From the cell containing the given text, extract its center point as [x, y] coordinate. 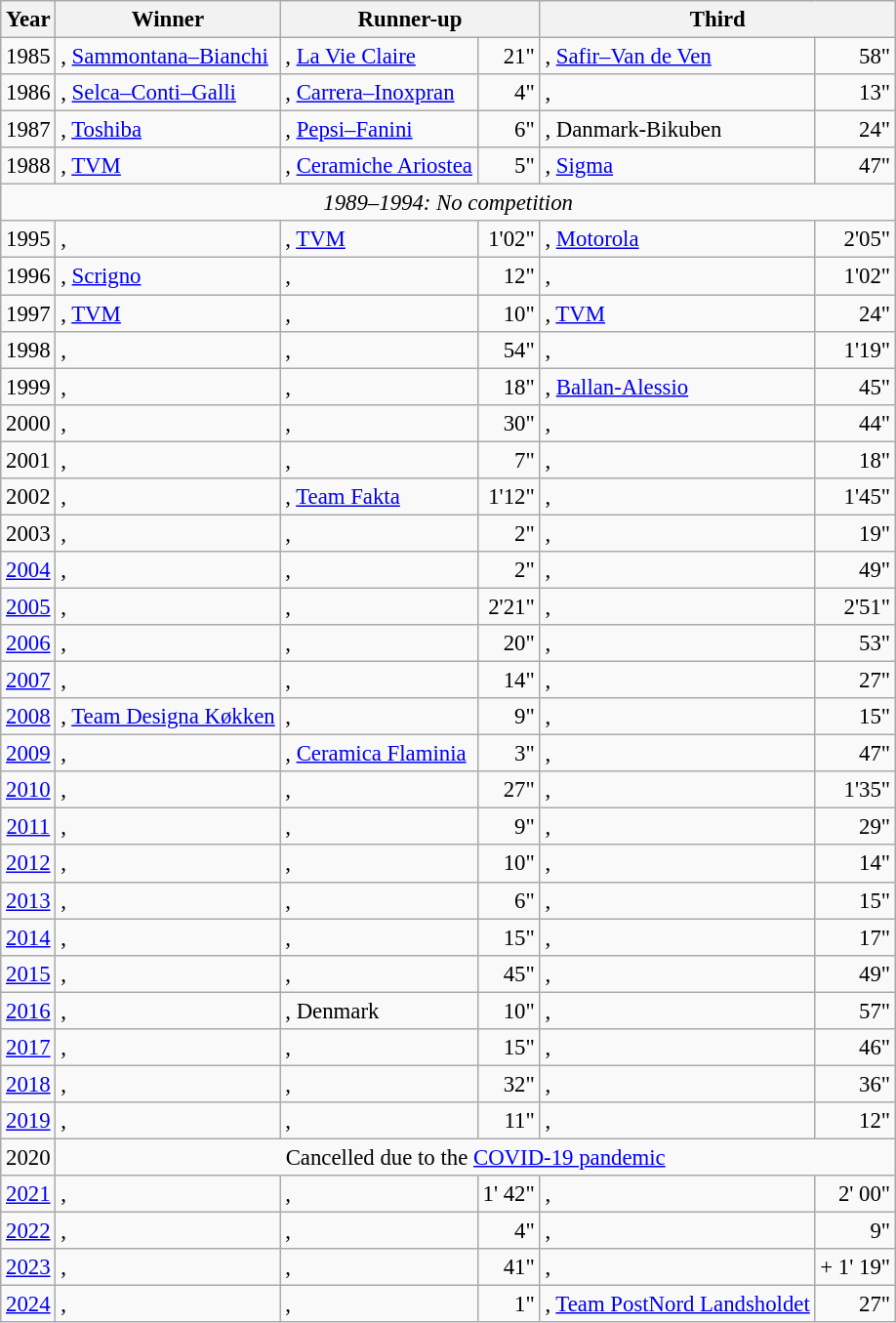
Year [28, 20]
1' 42" [509, 1194]
58" [855, 57]
5" [509, 166]
, Scrigno [168, 276]
2006 [28, 643]
21" [509, 57]
2015 [28, 973]
2020 [28, 1157]
1'12" [509, 497]
3" [509, 754]
2011 [28, 827]
, Selca–Conti–Galli [168, 93]
, Team Fakta [379, 497]
2022 [28, 1231]
29" [855, 827]
32" [509, 1084]
13" [855, 93]
1998 [28, 350]
1995 [28, 239]
1987 [28, 130]
2010 [28, 790]
20" [509, 643]
2014 [28, 937]
57" [855, 1011]
, Ballan-Alessio [677, 387]
, La Vie Claire [379, 57]
2013 [28, 900]
2'05" [855, 239]
1985 [28, 57]
30" [509, 423]
11" [509, 1121]
54" [509, 350]
, Team Designa Køkken [168, 717]
41" [509, 1267]
, Sigma [677, 166]
7" [509, 460]
2021 [28, 1194]
, Safir–Van de Ven [677, 57]
, Sammontana–Bianchi [168, 57]
2012 [28, 864]
2'21" [509, 606]
1'45" [855, 497]
2000 [28, 423]
44" [855, 423]
1986 [28, 93]
2023 [28, 1267]
, Toshiba [168, 130]
1'19" [855, 350]
2' 00" [855, 1194]
2003 [28, 533]
2004 [28, 570]
Third [717, 20]
2024 [28, 1304]
1'35" [855, 790]
1" [509, 1304]
, Ceramica Flaminia [379, 754]
Cancelled due to the COVID-19 pandemic [476, 1157]
2019 [28, 1121]
1999 [28, 387]
17" [855, 937]
2008 [28, 717]
2001 [28, 460]
2016 [28, 1011]
2009 [28, 754]
1988 [28, 166]
, Carrera–Inoxpran [379, 93]
1989–1994: No competition [449, 203]
2017 [28, 1048]
2005 [28, 606]
2007 [28, 681]
19" [855, 533]
2'51" [855, 606]
, Team PostNord Landsholdet [677, 1304]
2018 [28, 1084]
46" [855, 1048]
, Pepsi–Fanini [379, 130]
Runner-up [410, 20]
1997 [28, 313]
2002 [28, 497]
+ 1' 19" [855, 1267]
, Danmark-Bikuben [677, 130]
1996 [28, 276]
36" [855, 1084]
Winner [168, 20]
53" [855, 643]
, Motorola [677, 239]
, Denmark [379, 1011]
, Ceramiche Ariostea [379, 166]
